Provide the (X, Y) coordinate of the cell's center where the given text is located.  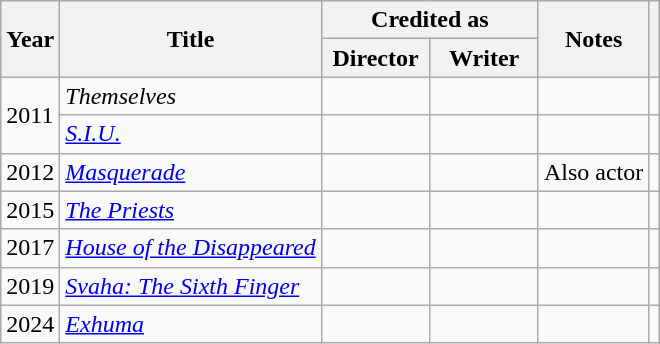
Title (190, 39)
Themselves (190, 96)
Year (30, 39)
Also actor (593, 172)
2024 (30, 324)
2017 (30, 248)
Masquerade (190, 172)
Exhuma (190, 324)
2012 (30, 172)
2019 (30, 286)
Credited as (430, 20)
Svaha: The Sixth Finger (190, 286)
Writer (484, 58)
Notes (593, 39)
2011 (30, 115)
House of the Disappeared (190, 248)
Director (376, 58)
2015 (30, 210)
S.I.U. (190, 134)
The Priests (190, 210)
